Scan for the cell matching the given text and deliver its (X, Y) coordinate at center. 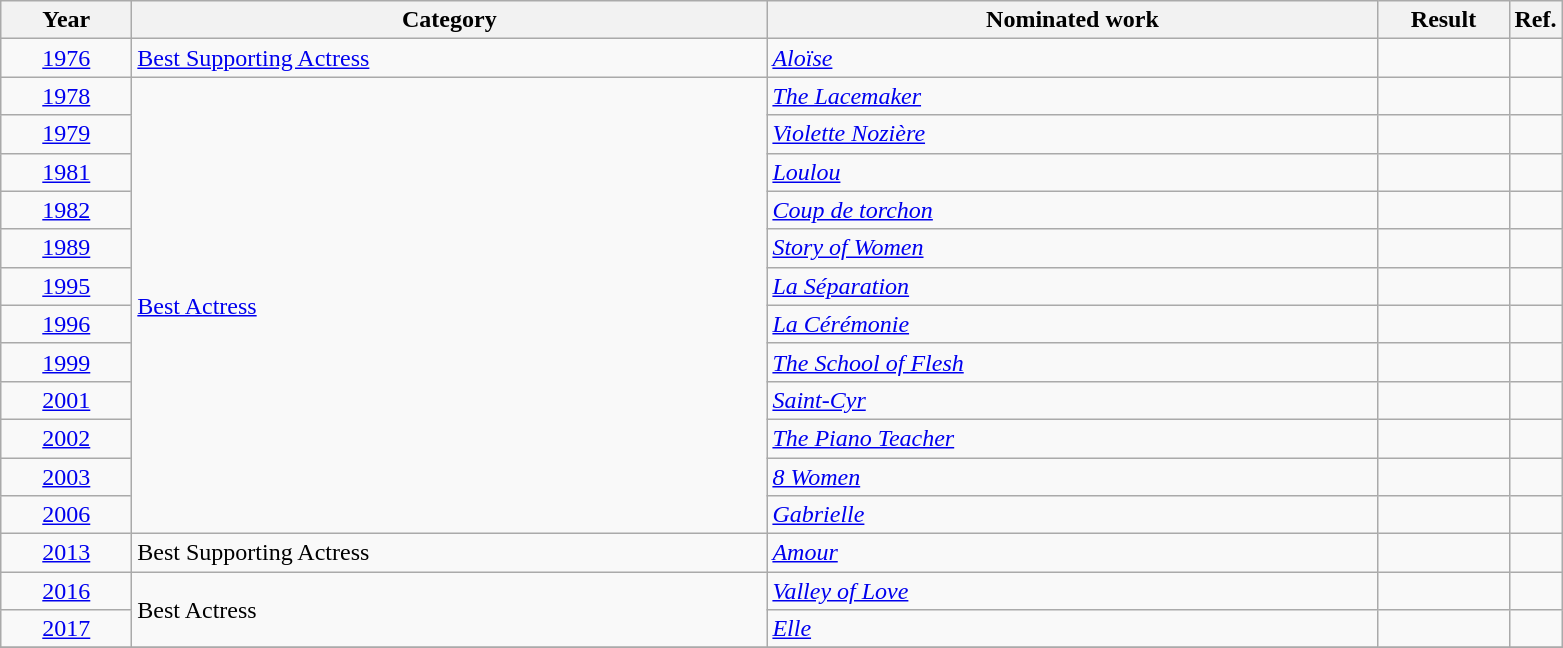
Nominated work (1072, 20)
8 Women (1072, 477)
La Séparation (1072, 286)
Aloïse (1072, 58)
1999 (66, 362)
Loulou (1072, 172)
1982 (66, 210)
Category (450, 20)
2002 (66, 438)
Result (1444, 20)
The School of Flesh (1072, 362)
1995 (66, 286)
Valley of Love (1072, 591)
2003 (66, 477)
The Lacemaker (1072, 96)
2016 (66, 591)
Coup de torchon (1072, 210)
Year (66, 20)
La Cérémonie (1072, 324)
Ref. (1536, 20)
Violette Nozière (1072, 134)
1978 (66, 96)
Elle (1072, 629)
Amour (1072, 553)
Story of Women (1072, 248)
2006 (66, 515)
1979 (66, 134)
1976 (66, 58)
1996 (66, 324)
1989 (66, 248)
Gabrielle (1072, 515)
2001 (66, 400)
Saint-Cyr (1072, 400)
1981 (66, 172)
The Piano Teacher (1072, 438)
2017 (66, 629)
2013 (66, 553)
